For the text-containing cell, return its midpoint in (x, y) coordinate format. 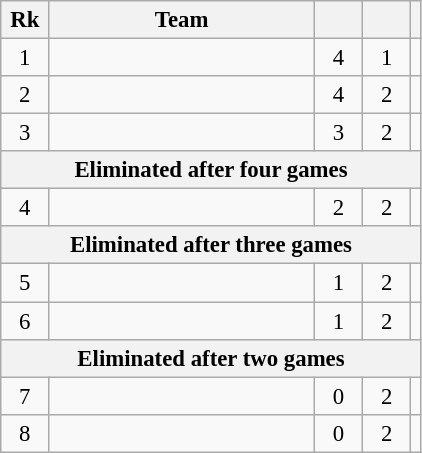
5 (25, 283)
7 (25, 396)
Eliminated after two games (211, 358)
Eliminated after three games (211, 245)
Team (182, 20)
Eliminated after four games (211, 170)
8 (25, 433)
Rk (25, 20)
6 (25, 321)
